Determine the (x, y) coordinate at the center of the cell enclosing the given text.  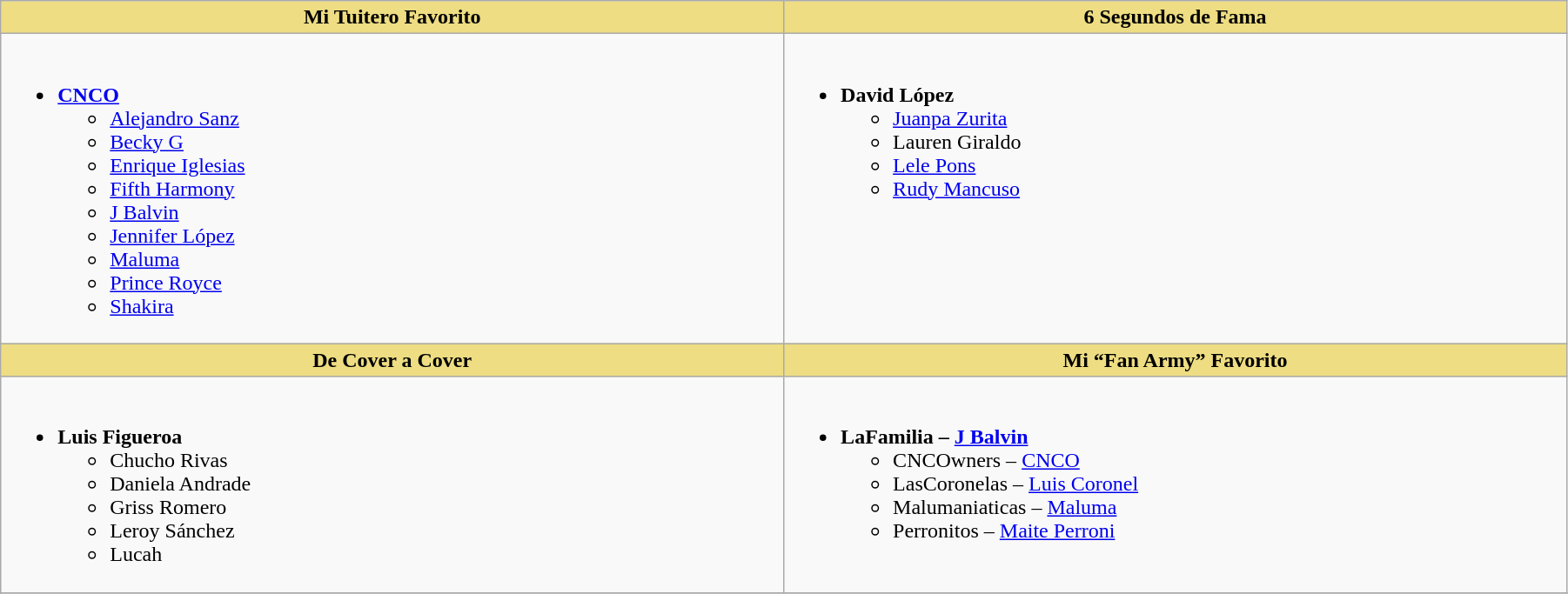
Mi Tuitero Favorito (392, 17)
Luis FigueroaChucho RivasDaniela AndradeGriss RomeroLeroy SánchezLucah (392, 484)
Mi “Fan Army” Favorito (1176, 360)
LaFamilia – J BalvinCNCOwners – CNCOLasCoronelas – Luis CoronelMalumaniaticas – MalumaPerronitos – Maite Perroni (1176, 484)
CNCOAlejandro SanzBecky GEnrique IglesiasFifth HarmonyJ BalvinJennifer LópezMalumaPrince RoyceShakira (392, 189)
David LópezJuanpa ZuritaLauren GiraldoLele PonsRudy Mancuso (1176, 189)
6 Segundos de Fama (1176, 17)
De Cover a Cover (392, 360)
